Capture the cell that displays the provided text and extract its (X, Y) central coordinate. 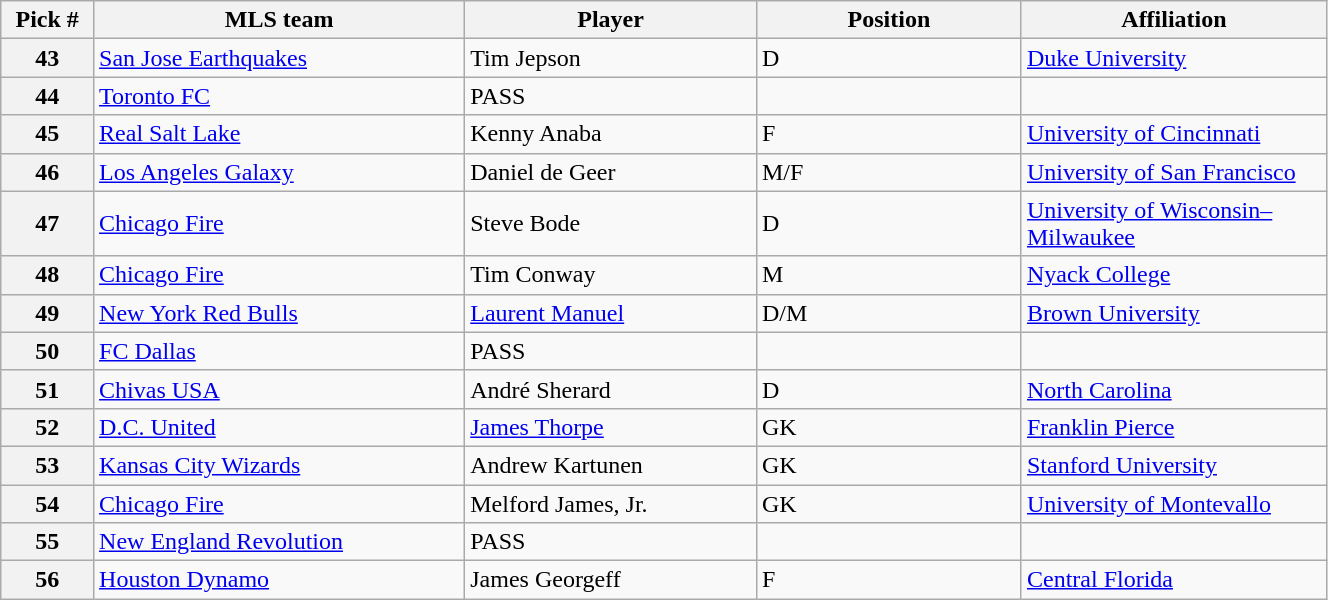
Affiliation (1174, 20)
Toronto FC (280, 96)
North Carolina (1174, 389)
University of Wisconsin–Milwaukee (1174, 224)
University of Cincinnati (1174, 134)
André Sherard (611, 389)
Chivas USA (280, 389)
43 (48, 58)
Brown University (1174, 313)
47 (48, 224)
48 (48, 275)
M (888, 275)
44 (48, 96)
Nyack College (1174, 275)
Position (888, 20)
46 (48, 172)
Laurent Manuel (611, 313)
Franklin Pierce (1174, 427)
Tim Conway (611, 275)
51 (48, 389)
M/F (888, 172)
Tim Jepson (611, 58)
45 (48, 134)
Duke University (1174, 58)
56 (48, 580)
53 (48, 465)
Daniel de Geer (611, 172)
54 (48, 503)
52 (48, 427)
Melford James, Jr. (611, 503)
Los Angeles Galaxy (280, 172)
James Thorpe (611, 427)
New York Red Bulls (280, 313)
D.C. United (280, 427)
Houston Dynamo (280, 580)
49 (48, 313)
Kenny Anaba (611, 134)
FC Dallas (280, 351)
James Georgeff (611, 580)
New England Revolution (280, 542)
University of San Francisco (1174, 172)
Player (611, 20)
San Jose Earthquakes (280, 58)
Real Salt Lake (280, 134)
University of Montevallo (1174, 503)
55 (48, 542)
Kansas City Wizards (280, 465)
Stanford University (1174, 465)
Central Florida (1174, 580)
MLS team (280, 20)
50 (48, 351)
Steve Bode (611, 224)
D/M (888, 313)
Pick # (48, 20)
Andrew Kartunen (611, 465)
